Provide the [X, Y] coordinate of the cell's center where the given text is located.  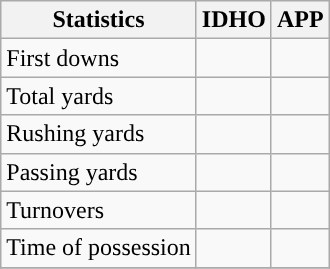
Total yards [99, 96]
Rushing yards [99, 134]
Turnovers [99, 210]
First downs [99, 58]
Time of possession [99, 248]
IDHO [234, 20]
APP [300, 20]
Statistics [99, 20]
Passing yards [99, 172]
